Provide the [X, Y] coordinate of the cell's center where the given text is located.  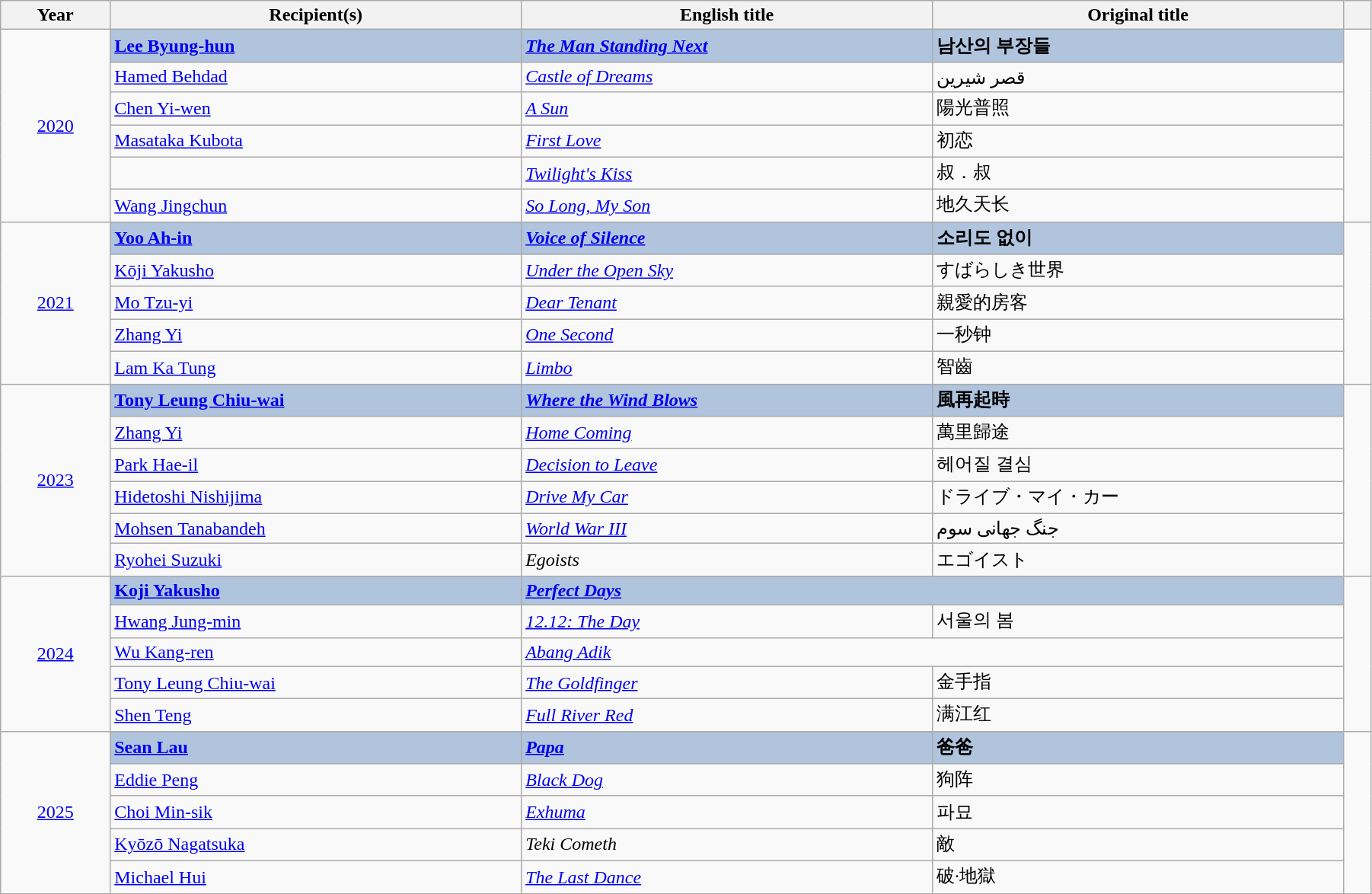
Drive My Car [727, 498]
Masataka Kubota [316, 142]
Decision to Leave [727, 465]
2023 [56, 480]
Koji Yakusho [316, 590]
Under the Open Sky [727, 271]
Home Coming [727, 433]
The Last Dance [727, 877]
2020 [56, 126]
Wang Jingchun [316, 206]
Ryohei Suzuki [316, 560]
敵 [1138, 845]
남산의 부장들 [1138, 46]
Perfect Days [933, 590]
ドライブ・マイ・カー [1138, 498]
Kōji Yakusho [316, 271]
Lee Byung-hun [316, 46]
Castle of Dreams [727, 77]
So Long, My Son [727, 206]
親愛的房客 [1138, 303]
满江红 [1138, 716]
破·地獄 [1138, 877]
Yoo Ah-in [316, 238]
Limbo [727, 367]
Hidetoshi Nishijima [316, 498]
Wu Kang-ren [316, 652]
智齒 [1138, 367]
헤어질 결심 [1138, 465]
Where the Wind Blows [727, 401]
서울의 봄 [1138, 621]
Black Dog [727, 780]
A Sun [727, 108]
Mo Tzu-yi [316, 303]
叔．叔 [1138, 174]
Park Hae-il [316, 465]
萬里歸途 [1138, 433]
Papa [727, 748]
Abang Adik [933, 652]
The Goldfinger [727, 682]
Sean Lau [316, 748]
파묘 [1138, 812]
2025 [56, 812]
エゴイスト [1138, 560]
The Man Standing Next [727, 46]
Hamed Behdad [316, 77]
Lam Ka Tung [316, 367]
Shen Teng [316, 716]
Egoists [727, 560]
Michael Hui [316, 877]
Mohsen Tanabandeh [316, 528]
Eddie Peng [316, 780]
Original title [1138, 15]
爸爸 [1138, 748]
Exhuma [727, 812]
金手指 [1138, 682]
Year [56, 15]
World War III [727, 528]
初恋 [1138, 142]
소리도 없이 [1138, 238]
Twilight's Kiss [727, 174]
地久天长 [1138, 206]
Voice of Silence [727, 238]
Kyōzō Nagatsuka [316, 845]
English title [727, 15]
One Second [727, 335]
Chen Yi-wen [316, 108]
狗阵 [1138, 780]
First Love [727, 142]
Hwang Jung-min [316, 621]
Teki Cometh [727, 845]
2024 [56, 653]
すばらしき世界 [1138, 271]
جنگ جهانی سوم [1138, 528]
Full River Red [727, 716]
12.12: The Day [727, 621]
Recipient(s) [316, 15]
一秒钟 [1138, 335]
陽光普照 [1138, 108]
2021 [56, 303]
Choi Min-sik [316, 812]
Dear Tenant [727, 303]
風再起時 [1138, 401]
قصر شیرین [1138, 77]
